Find where the given text appears and provide that cell's center as [X, Y] coordinate. 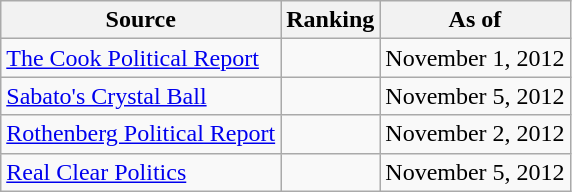
Rothenberg Political Report [141, 134]
Source [141, 20]
November 1, 2012 [475, 58]
November 2, 2012 [475, 134]
Sabato's Crystal Ball [141, 96]
The Cook Political Report [141, 58]
Real Clear Politics [141, 172]
Ranking [330, 20]
As of [475, 20]
